Detect which cell encompasses the target text, then output its (x, y) center coordinate. 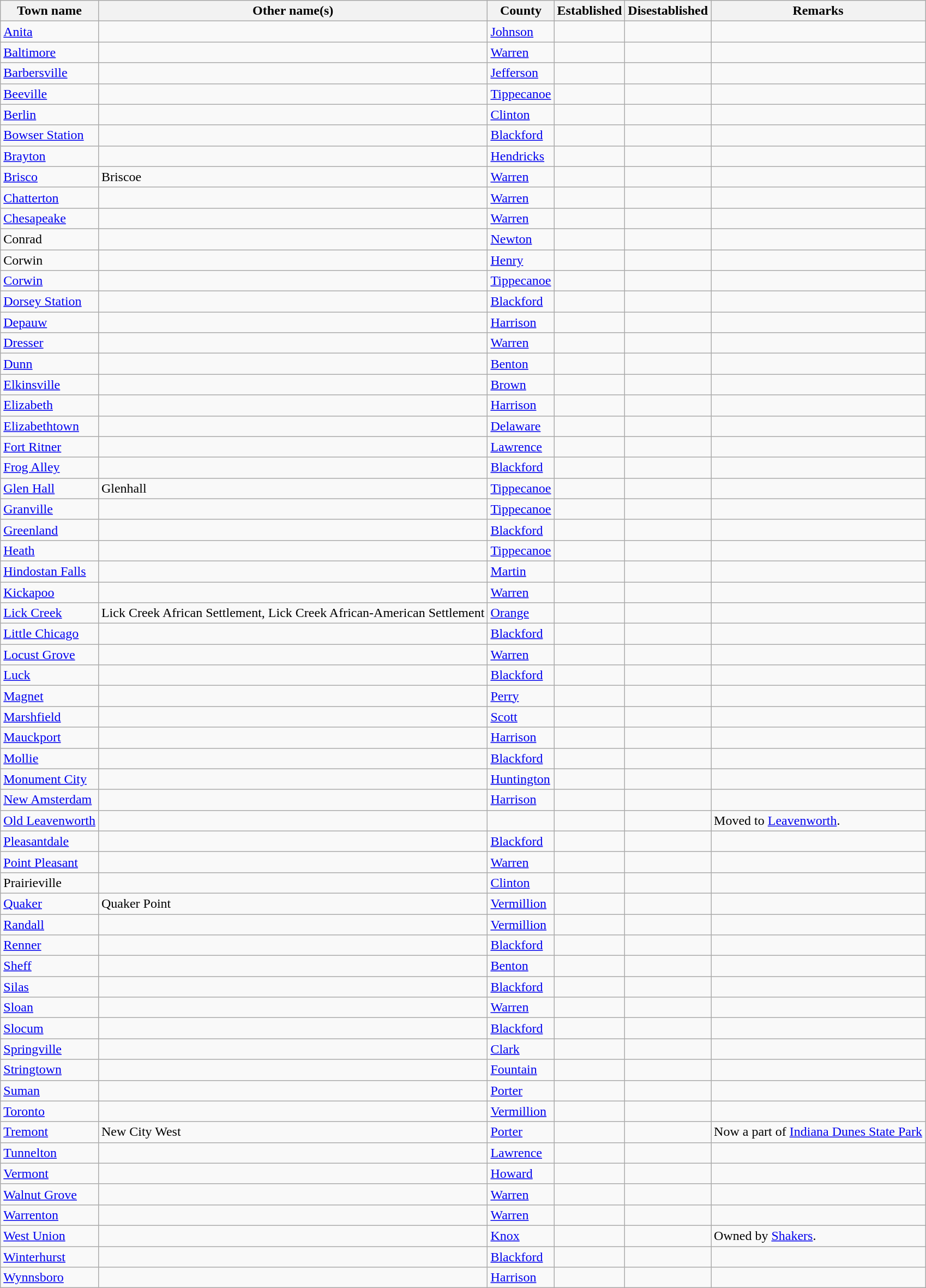
Baltimore (50, 52)
Frog Alley (50, 468)
Prairieville (50, 883)
Warrenton (50, 1215)
Newton (521, 239)
Vermont (50, 1173)
Fountain (521, 1070)
Huntington (521, 779)
Chatterton (50, 197)
West Union (50, 1236)
Dorsey Station (50, 302)
Disestablished (668, 11)
Mollie (50, 758)
Fort Ritner (50, 447)
Owned by Shakers. (818, 1236)
Elizabeth (50, 405)
Remarks (818, 11)
New City West (292, 1132)
Renner (50, 945)
Briscoe (292, 177)
Lick Creek African Settlement, Lick Creek African-American Settlement (292, 613)
Toronto (50, 1111)
Conrad (50, 239)
Barbersville (50, 73)
Now a part of Indiana Dunes State Park (818, 1132)
Magnet (50, 696)
Walnut Grove (50, 1194)
Established (590, 11)
Mauckport (50, 738)
Glenhall (292, 488)
Scott (521, 717)
Berlin (50, 115)
Orange (521, 613)
Perry (521, 696)
Brayton (50, 156)
Bowser Station (50, 135)
Knox (521, 1236)
Town name (50, 11)
Henry (521, 260)
Other name(s) (292, 11)
Beeville (50, 94)
Monument City (50, 779)
Brown (521, 385)
Howard (521, 1173)
Delaware (521, 426)
Elizabethtown (50, 426)
Slocum (50, 1028)
Moved to Leavenworth. (818, 820)
County (521, 11)
Hendricks (521, 156)
Dresser (50, 343)
Hindostan Falls (50, 571)
Wynnsboro (50, 1278)
Springville (50, 1049)
Stringtown (50, 1070)
Winterhurst (50, 1256)
Luck (50, 675)
Locust Grove (50, 655)
New Amsterdam (50, 800)
Silas (50, 987)
Jefferson (521, 73)
Depauw (50, 322)
Johnson (521, 32)
Quaker Point (292, 903)
Little Chicago (50, 634)
Marshfield (50, 717)
Granville (50, 509)
Old Leavenworth (50, 820)
Anita (50, 32)
Brisco (50, 177)
Tunnelton (50, 1153)
Elkinsville (50, 385)
Lick Creek (50, 613)
Heath (50, 550)
Dunn (50, 364)
Suman (50, 1091)
Sheff (50, 966)
Kickapoo (50, 592)
Clark (521, 1049)
Pleasantdale (50, 841)
Martin (521, 571)
Sloan (50, 1008)
Randall (50, 925)
Chesapeake (50, 218)
Point Pleasant (50, 862)
Tremont (50, 1132)
Quaker (50, 903)
Glen Hall (50, 488)
Greenland (50, 530)
